Provide the [x, y] coordinate of the cell's center where the given text is located.  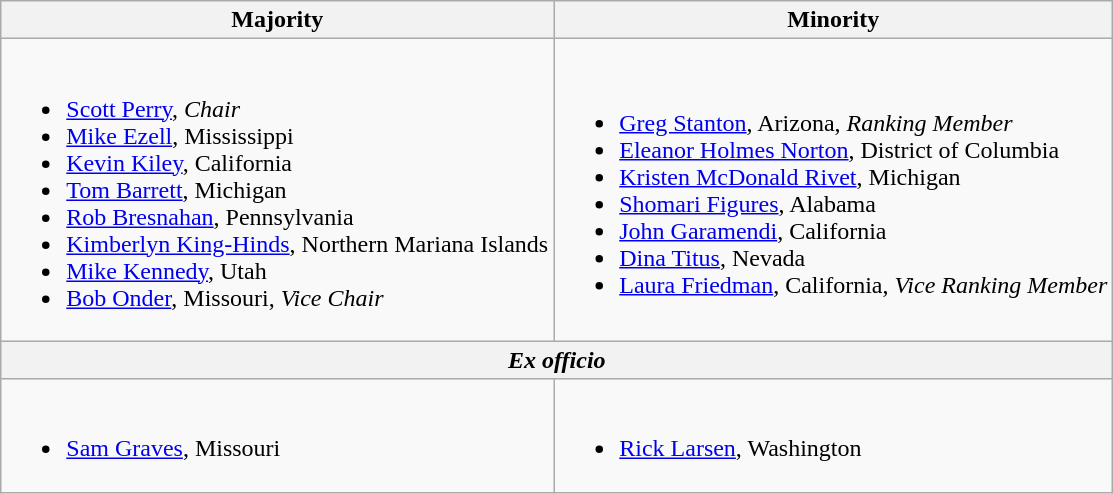
Ex officio [557, 360]
Minority [834, 20]
Rick Larsen, Washington [834, 436]
Sam Graves, Missouri [278, 436]
Majority [278, 20]
